Pinpoint the cell where the given text exists, returning its [x, y] midpoint coordinate. 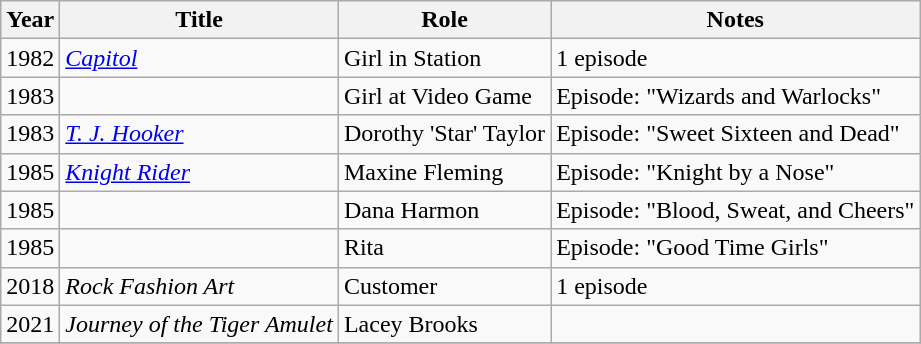
Episode: "Blood, Sweat, and Cheers" [736, 210]
Episode: "Sweet Sixteen and Dead" [736, 134]
Role [444, 20]
Girl in Station [444, 58]
T. J. Hooker [200, 134]
1982 [30, 58]
2018 [30, 286]
Notes [736, 20]
Customer [444, 286]
Episode: "Wizards and Warlocks" [736, 96]
Knight Rider [200, 172]
Episode: "Knight by a Nose" [736, 172]
Dorothy 'Star' Taylor [444, 134]
Lacey Brooks [444, 324]
Episode: "Good Time Girls" [736, 248]
Journey of the Tiger Amulet [200, 324]
Title [200, 20]
Maxine Fleming [444, 172]
Dana Harmon [444, 210]
Capitol [200, 58]
Year [30, 20]
Rita [444, 248]
Rock Fashion Art [200, 286]
2021 [30, 324]
Girl at Video Game [444, 96]
